Provide the (x, y) coordinate of the cell's center where the given text is located.  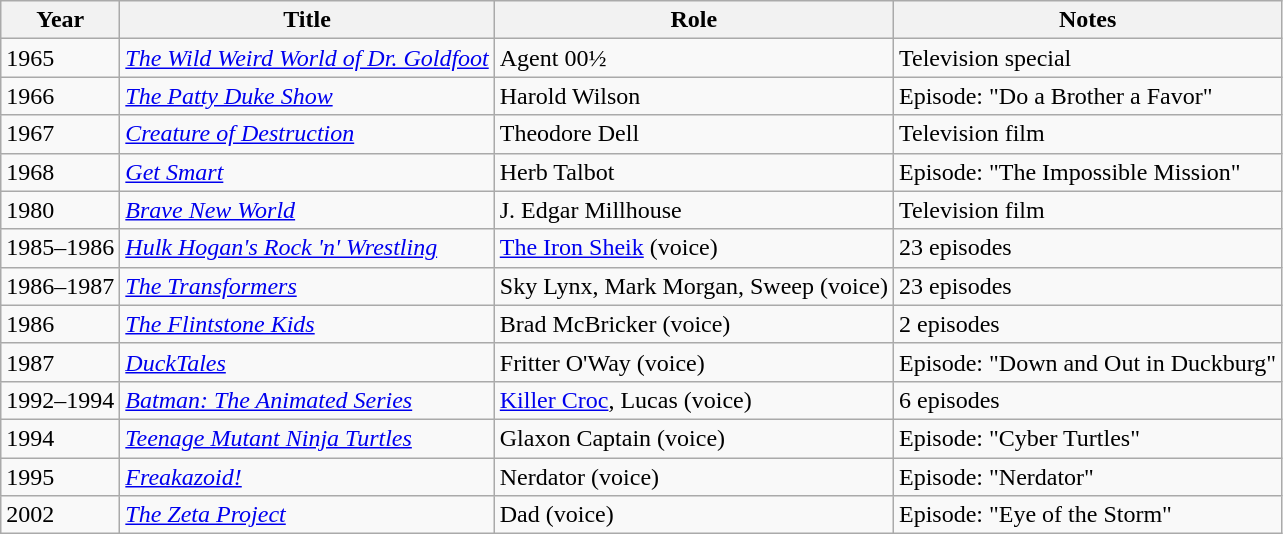
Episode: "Do a Brother a Favor" (1087, 96)
DuckTales (307, 362)
Brave New World (307, 210)
1965 (60, 58)
Role (694, 20)
Title (307, 20)
1967 (60, 134)
1994 (60, 438)
Dad (voice) (694, 515)
Nerdator (voice) (694, 477)
Freakazoid! (307, 477)
1992–1994 (60, 400)
Herb Talbot (694, 172)
Harold Wilson (694, 96)
The Zeta Project (307, 515)
2002 (60, 515)
The Iron Sheik (voice) (694, 248)
2 episodes (1087, 324)
1986–1987 (60, 286)
The Flintstone Kids (307, 324)
Sky Lynx, Mark Morgan, Sweep (voice) (694, 286)
Agent 00½ (694, 58)
Episode: "Down and Out in Duckburg" (1087, 362)
1985–1986 (60, 248)
Glaxon Captain (voice) (694, 438)
J. Edgar Millhouse (694, 210)
Brad McBricker (voice) (694, 324)
The Wild Weird World of Dr. Goldfoot (307, 58)
Episode: "The Impossible Mission" (1087, 172)
Get Smart (307, 172)
Creature of Destruction (307, 134)
1966 (60, 96)
Episode: "Cyber Turtles" (1087, 438)
Year (60, 20)
1987 (60, 362)
1968 (60, 172)
The Transformers (307, 286)
1980 (60, 210)
1995 (60, 477)
6 episodes (1087, 400)
Episode: "Nerdator" (1087, 477)
The Patty Duke Show (307, 96)
Theodore Dell (694, 134)
Fritter O'Way (voice) (694, 362)
Batman: The Animated Series (307, 400)
Teenage Mutant Ninja Turtles (307, 438)
Television special (1087, 58)
Episode: "Eye of the Storm" (1087, 515)
Killer Croc, Lucas (voice) (694, 400)
Hulk Hogan's Rock 'n' Wrestling (307, 248)
Notes (1087, 20)
1986 (60, 324)
